Locate the cell with the specified text and output its (X, Y) center coordinate. 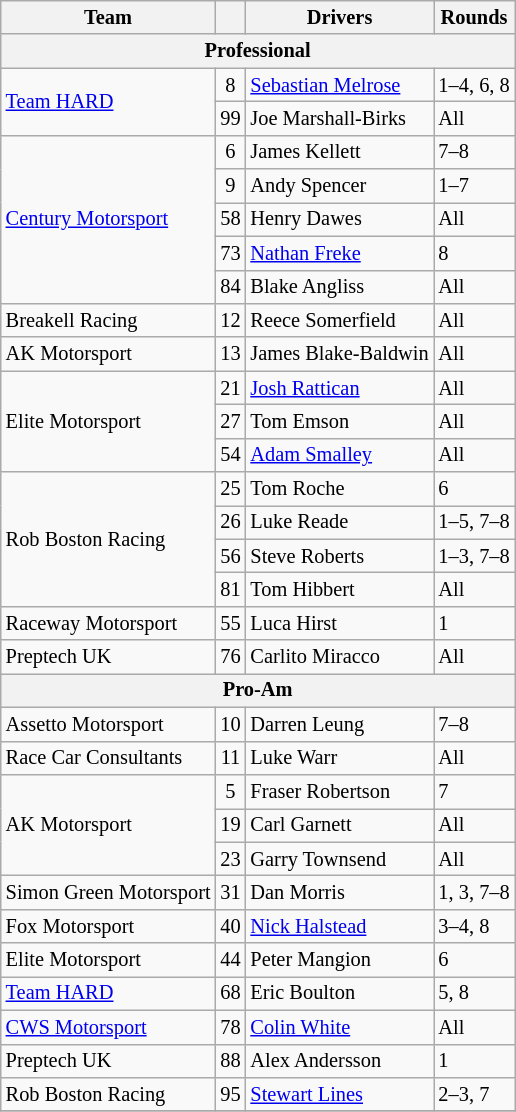
Nathan Freke (339, 253)
44 (230, 960)
Tom Roche (339, 489)
Carl Garnett (339, 825)
Reece Somerfield (339, 320)
Luca Hirst (339, 623)
1–7 (474, 186)
Andy Spencer (339, 186)
55 (230, 623)
2–3, 7 (474, 1094)
Josh Rattican (339, 388)
Fraser Robertson (339, 791)
95 (230, 1094)
Steve Roberts (339, 556)
Breakell Racing (108, 320)
88 (230, 1061)
1–5, 7–8 (474, 522)
Garry Townsend (339, 859)
81 (230, 589)
9 (230, 186)
13 (230, 354)
Simon Green Motorsport (108, 892)
Stewart Lines (339, 1094)
James Blake-Baldwin (339, 354)
Blake Angliss (339, 287)
Raceway Motorsport (108, 623)
54 (230, 455)
7 (474, 791)
Rounds (474, 17)
11 (230, 758)
73 (230, 253)
99 (230, 118)
Henry Dawes (339, 219)
3–4, 8 (474, 926)
Fox Motorsport (108, 926)
Carlito Miracco (339, 657)
Tom Hibbert (339, 589)
76 (230, 657)
1, 3, 7–8 (474, 892)
40 (230, 926)
25 (230, 489)
21 (230, 388)
58 (230, 219)
Pro-Am (258, 690)
Assetto Motorsport (108, 724)
26 (230, 522)
Sebastian Melrose (339, 85)
5 (230, 791)
Colin White (339, 1027)
James Kellett (339, 152)
84 (230, 287)
Luke Reade (339, 522)
Professional (258, 51)
Eric Boulton (339, 993)
Century Motorsport (108, 219)
Nick Halstead (339, 926)
31 (230, 892)
5, 8 (474, 993)
Tom Emson (339, 421)
Darren Leung (339, 724)
CWS Motorsport (108, 1027)
1–3, 7–8 (474, 556)
19 (230, 825)
Peter Mangion (339, 960)
12 (230, 320)
78 (230, 1027)
Joe Marshall-Birks (339, 118)
1–4, 6, 8 (474, 85)
Alex Andersson (339, 1061)
Adam Smalley (339, 455)
Drivers (339, 17)
56 (230, 556)
27 (230, 421)
68 (230, 993)
Race Car Consultants (108, 758)
Team (108, 17)
10 (230, 724)
Luke Warr (339, 758)
23 (230, 859)
Dan Morris (339, 892)
